Capture the cell that displays the provided text and extract its [X, Y] central coordinate. 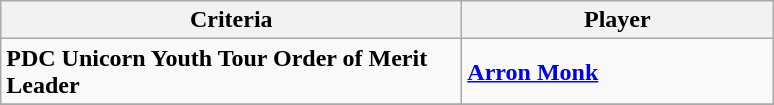
Player [618, 20]
PDC Unicorn Youth Tour Order of Merit Leader [232, 72]
Arron Monk [618, 72]
Criteria [232, 20]
